Search for the cell housing the specified text and yield its [x, y] center coordinate. 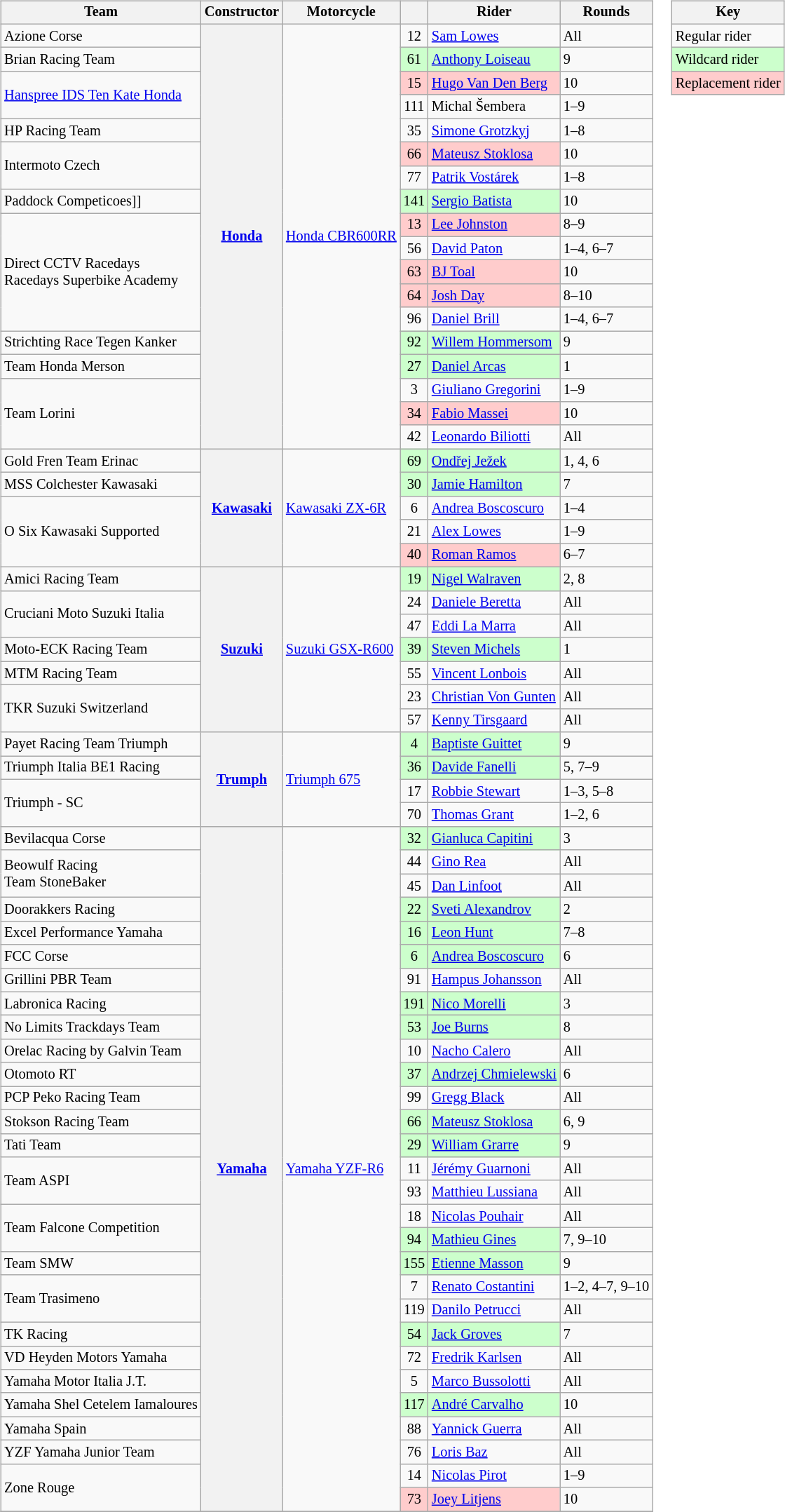
Grillini PBR Team [101, 980]
11 [414, 1169]
Lee Johnston [494, 225]
5 [414, 1382]
Sam Lowes [494, 36]
30 [414, 485]
27 [414, 366]
David Paton [494, 248]
7, 9–10 [606, 1240]
119 [414, 1311]
Key [728, 13]
Gino Rea [494, 862]
24 [414, 602]
Eddi La Marra [494, 626]
MSS Colchester Kawasaki [101, 485]
Patrik Vostárek [494, 177]
56 [414, 248]
Strichting Race Tegen Kanker [101, 343]
Team SMW [101, 1263]
Team Honda Merson [101, 366]
8–10 [606, 296]
Rider [494, 13]
PCP Peko Racing Team [101, 1098]
Andrzej Chmielewski [494, 1074]
6, 9 [606, 1121]
FCC Corse [101, 957]
35 [414, 130]
Thomas Grant [494, 815]
36 [414, 768]
70 [414, 815]
MTM Racing Team [101, 673]
Marco Bussolotti [494, 1382]
Daniel Brill [494, 319]
1, 4, 6 [606, 461]
Gregg Black [494, 1098]
BJ Toal [494, 272]
Vincent Lonbois [494, 673]
Christian Von Gunten [494, 697]
99 [414, 1098]
Replacement rider [728, 83]
6–7 [606, 555]
12 [414, 36]
Constructor [242, 13]
42 [414, 437]
14 [414, 1476]
Labronica Racing [101, 1004]
Jack Groves [494, 1334]
Davide Fanelli [494, 768]
Sveti Alexandrov [494, 910]
Gianluca Capitini [494, 839]
Renato Costantini [494, 1287]
Team Trasimeno [101, 1299]
Otomoto RT [101, 1074]
96 [414, 319]
Beowulf RacingTeam StoneBaker [101, 874]
VD Heyden Motors Yamaha [101, 1358]
1–2, 4–7, 9–10 [606, 1287]
7–8 [606, 933]
Triumph Italia BE1 Racing [101, 768]
Gold Fren Team Erinac [101, 461]
91 [414, 980]
13 [414, 225]
Josh Day [494, 296]
57 [414, 720]
45 [414, 886]
Doorakkers Racing [101, 910]
Steven Michels [494, 649]
Kawasaki [242, 508]
Direct CCTV RacedaysRacedays Superbike Academy [101, 272]
Sergio Batista [494, 201]
8 [606, 1027]
21 [414, 532]
63 [414, 272]
Jamie Hamilton [494, 485]
Brian Racing Team [101, 60]
191 [414, 1004]
44 [414, 862]
Zone Rouge [101, 1487]
Simone Grotzkyj [494, 130]
Yamaha Spain [101, 1429]
No Limits Trackdays Team [101, 1027]
73 [414, 1499]
Paddock Competicoes]] [101, 201]
Orelac Racing by Galvin Team [101, 1051]
Dan Linfoot [494, 886]
Nico Morelli [494, 1004]
117 [414, 1405]
Motorcycle [341, 13]
Hugo Van Den Berg [494, 83]
Alex Lowes [494, 532]
Fredrik Karlsen [494, 1358]
Giuliano Gregorini [494, 390]
93 [414, 1192]
YZF Yamaha Junior Team [101, 1452]
Joey Litjens [494, 1499]
77 [414, 177]
29 [414, 1145]
Suzuki [242, 649]
Leon Hunt [494, 933]
Loris Baz [494, 1452]
22 [414, 910]
2, 8 [606, 579]
Nicolas Pirot [494, 1476]
47 [414, 626]
1–3, 5–8 [606, 791]
Triumph 675 [341, 780]
155 [414, 1263]
8–9 [606, 225]
72 [414, 1358]
Team Falcone Competition [101, 1227]
Stokson Racing Team [101, 1121]
Willem Hommersom [494, 343]
Leonardo Biliotti [494, 437]
Trumph [242, 780]
69 [414, 461]
Daniele Beretta [494, 602]
Bevilacqua Corse [101, 839]
Nacho Calero [494, 1051]
Kenny Tirsgaard [494, 720]
Team [101, 13]
Honda CBR600RR [341, 236]
76 [414, 1452]
Intermoto Czech [101, 166]
Joe Burns [494, 1027]
Team ASPI [101, 1181]
Michal Šembera [494, 107]
Rounds [606, 13]
111 [414, 107]
1–4 [606, 508]
Jérémy Guarnoni [494, 1169]
64 [414, 296]
Robbie Stewart [494, 791]
16 [414, 933]
2 [606, 910]
23 [414, 697]
Moto-ECK Racing Team [101, 649]
Yamaha Motor Italia J.T. [101, 1382]
Hampus Johansson [494, 980]
Cruciani Moto Suzuki Italia [101, 614]
53 [414, 1027]
Baptiste Guittet [494, 744]
34 [414, 414]
18 [414, 1216]
17 [414, 791]
1–2, 6 [606, 815]
Nicolas Pouhair [494, 1216]
Regular rider [728, 36]
Honda [242, 236]
Yamaha [242, 1169]
O Six Kawasaki Supported [101, 532]
Azione Corse [101, 36]
Yamaha YZF-R6 [341, 1169]
Etienne Masson [494, 1263]
Danilo Petrucci [494, 1311]
Tati Team [101, 1145]
Team Lorini [101, 414]
Roman Ramos [494, 555]
39 [414, 649]
Kawasaki ZX-6R [341, 508]
Triumph - SC [101, 802]
88 [414, 1429]
55 [414, 673]
Yamaha Shel Cetelem Iamaloures [101, 1405]
Mathieu Gines [494, 1240]
Matthieu Lussiana [494, 1192]
Suzuki GSX-R600 [341, 649]
André Carvalho [494, 1405]
TK Racing [101, 1334]
William Grarre [494, 1145]
92 [414, 343]
4 [414, 744]
Excel Performance Yamaha [101, 933]
Ondřej Ježek [494, 461]
94 [414, 1240]
37 [414, 1074]
40 [414, 555]
Daniel Arcas [494, 366]
Fabio Massei [494, 414]
HP Racing Team [101, 130]
61 [414, 60]
Yannick Guerra [494, 1429]
5, 7–9 [606, 768]
Payet Racing Team Triumph [101, 744]
15 [414, 83]
Wildcard rider [728, 60]
54 [414, 1334]
Nigel Walraven [494, 579]
Hanspree IDS Ten Kate Honda [101, 95]
141 [414, 201]
19 [414, 579]
Amici Racing Team [101, 579]
Anthony Loiseau [494, 60]
32 [414, 839]
TKR Suzuki Switzerland [101, 708]
